Pinpoint the cell where the given text exists, returning its [x, y] midpoint coordinate. 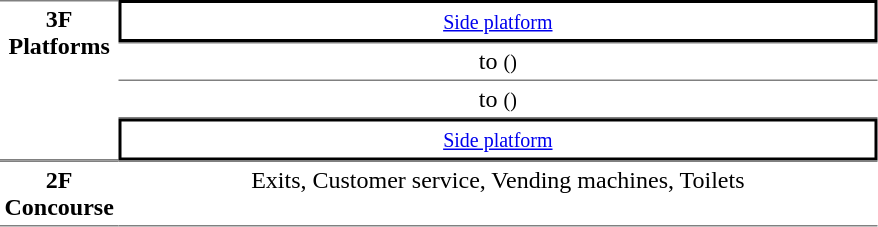
2FConcourse [59, 193]
Exits, Customer service, Vending machines, Toilets [498, 193]
3FPlatforms [59, 80]
